Return (x, y) of the center of cell containing provided text 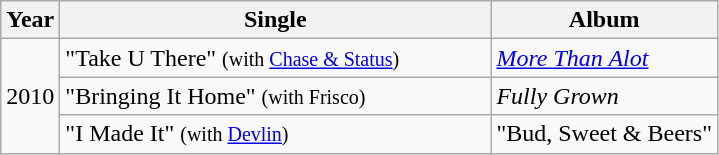
Year (30, 20)
Single (276, 20)
"Bringing It Home" (with Frisco) (276, 96)
2010 (30, 96)
Fully Grown (604, 96)
"I Made It" (with Devlin) (276, 134)
More Than Alot (604, 58)
"Take U There" (with Chase & Status) (276, 58)
Album (604, 20)
"Bud, Sweet & Beers" (604, 134)
